Output the [X, Y] coordinate of the center of the cell containing the given text.  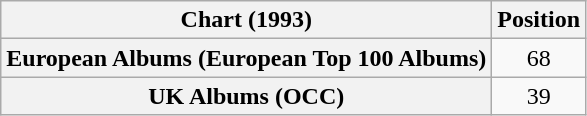
68 [539, 58]
UK Albums (OCC) [246, 96]
39 [539, 96]
Chart (1993) [246, 20]
European Albums (European Top 100 Albums) [246, 58]
Position [539, 20]
